Return the [X, Y] coordinate for the center point of the cell that contains the specified text.  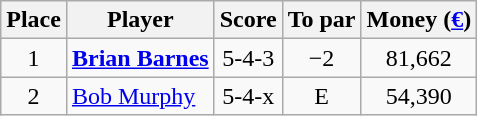
54,390 [419, 96]
E [322, 96]
Player [140, 20]
−2 [322, 58]
To par [322, 20]
2 [34, 96]
Brian Barnes [140, 58]
Score [248, 20]
Money (€) [419, 20]
Bob Murphy [140, 96]
1 [34, 58]
5-4-x [248, 96]
81,662 [419, 58]
5-4-3 [248, 58]
Place [34, 20]
